Search for the cell housing the specified text and yield its [x, y] center coordinate. 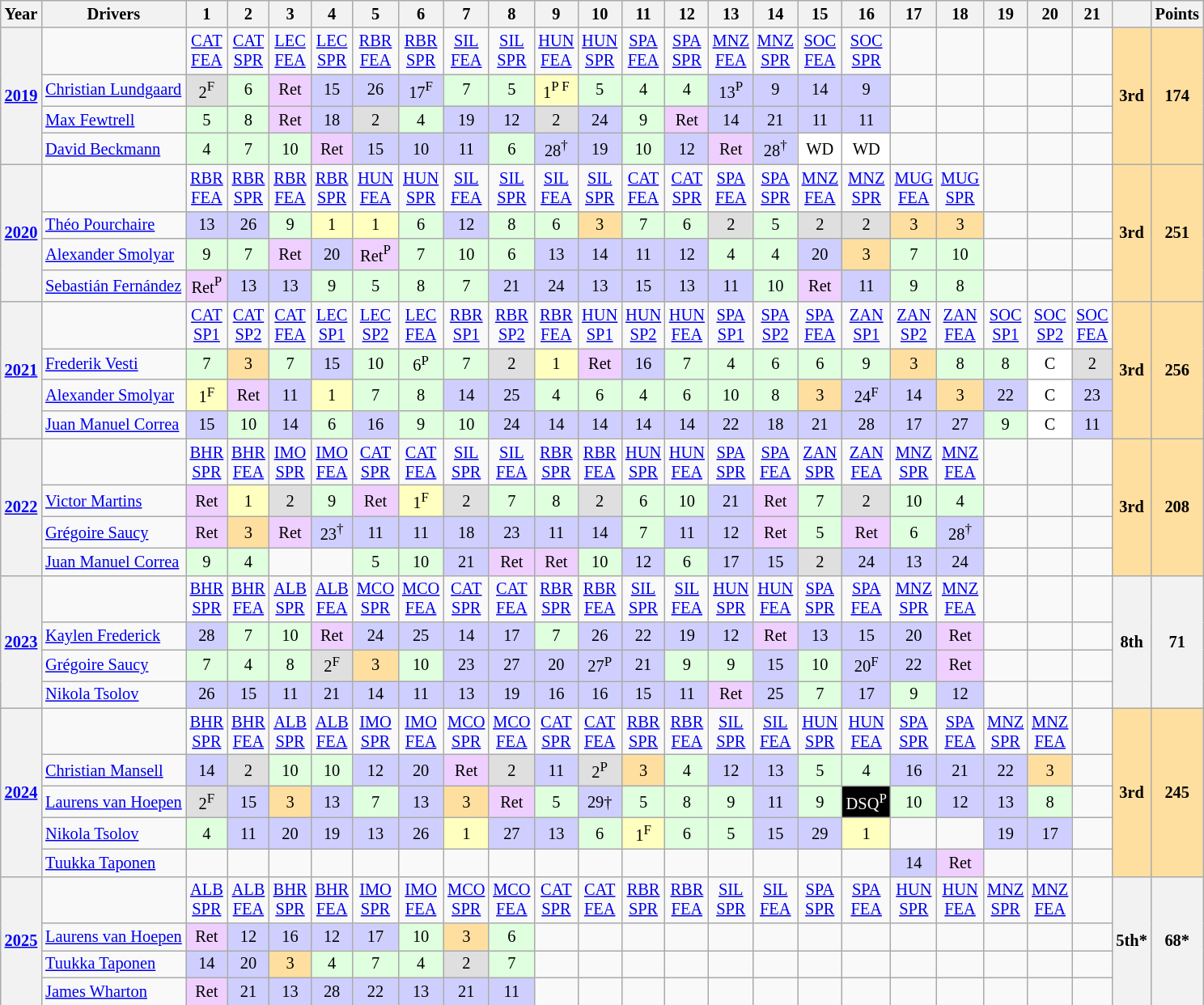
71 [1177, 642]
8th [1131, 642]
2019 [21, 95]
Max Fewtrell [113, 120]
MUGFEA [914, 188]
SOCSP1 [1005, 324]
Sebastián Fernández [113, 285]
2020 [21, 233]
Christian Mansell [113, 770]
Drivers [113, 14]
HUNSP1 [600, 324]
13P [731, 91]
DSQP [867, 801]
Points [1177, 14]
HUNSP2 [643, 324]
LECSP2 [375, 324]
Théo Pourchaire [113, 225]
RBRSP2 [511, 324]
SPASP2 [775, 324]
245 [1177, 792]
23† [332, 532]
29 [820, 833]
CATSP1 [207, 324]
2024 [21, 792]
James Wharton [113, 991]
RBRSP1 [466, 324]
ZANSPR [820, 462]
174 [1177, 95]
MUGSPR [960, 188]
LECSP1 [332, 324]
68* [1177, 940]
208 [1177, 507]
251 [1177, 233]
20F [867, 665]
Frederik Vesti [113, 364]
29† [600, 801]
256 [1177, 369]
2022 [21, 507]
17F [421, 91]
27P [600, 665]
CATSP2 [248, 324]
Victor Martins [113, 500]
2023 [21, 642]
SPASP1 [731, 324]
1P F [556, 91]
Year [21, 14]
SOCSP2 [1050, 324]
ZANSP1 [867, 324]
24F [867, 395]
Kaylen Frederick [113, 636]
SOCSPR [867, 51]
LECSPR [332, 51]
5th* [1131, 940]
2025 [21, 940]
2021 [21, 369]
David Beckmann [113, 149]
ZANSP2 [914, 324]
2P [600, 770]
Christian Lundgaard [113, 91]
6P [421, 364]
